From the cell containing the given text, extract its center point as (x, y) coordinate. 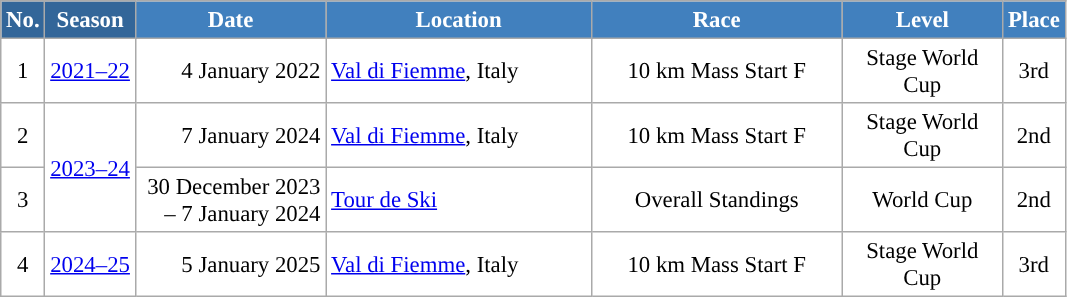
Date (230, 20)
1 (23, 72)
3 (23, 200)
Overall Standings (716, 200)
2 (23, 136)
Season (90, 20)
2021–22 (90, 72)
2023–24 (90, 168)
Location (459, 20)
4 January 2022 (230, 72)
No. (23, 20)
5 January 2025 (230, 264)
Race (716, 20)
World Cup (922, 200)
30 December 2023– 7 January 2024 (230, 200)
2024–25 (90, 264)
4 (23, 264)
Place (1034, 20)
7 January 2024 (230, 136)
Tour de Ski (459, 200)
Level (922, 20)
